Find where the given text appears and provide that cell's center as [x, y] coordinate. 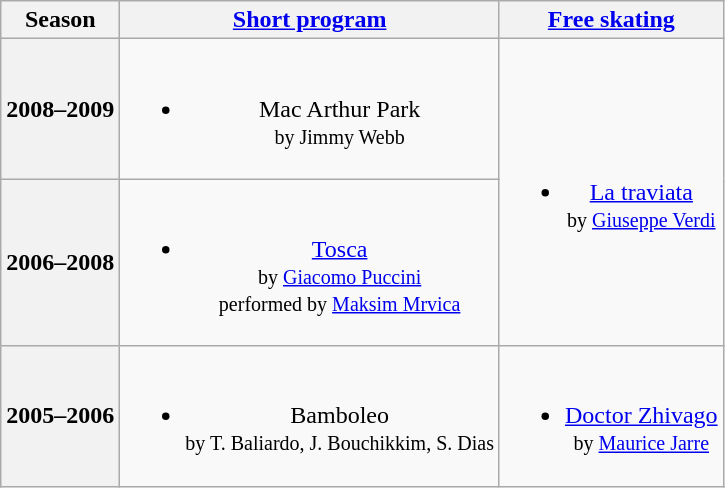
Bamboleo by T. Baliardo, J. Bouchikkim, S. Dias [310, 416]
2006–2008 [60, 262]
Mac Arthur Park by Jimmy Webb [310, 109]
Season [60, 20]
2008–2009 [60, 109]
2005–2006 [60, 416]
Free skating [611, 20]
Short program [310, 20]
Doctor Zhivago by Maurice Jarre [611, 416]
La traviata by Giuseppe Verdi [611, 192]
Tosca by Giacomo Puccini performed by Maksim Mrvica [310, 262]
